For the text-containing cell, return its midpoint in [x, y] coordinate format. 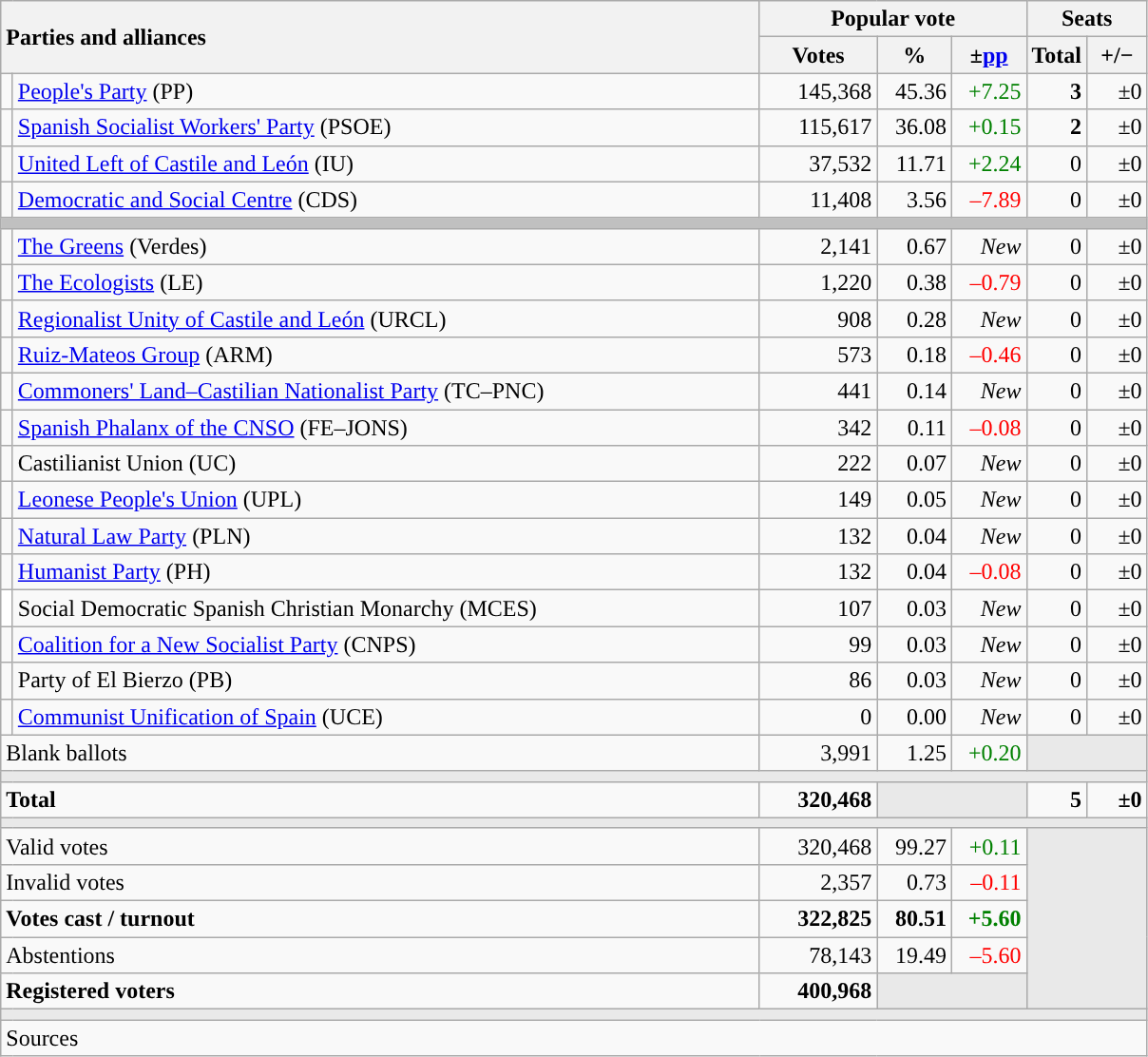
1.25 [914, 753]
–5.60 [988, 955]
2,357 [818, 882]
0.14 [914, 391]
Sources [574, 1038]
+2.24 [988, 163]
Social Democratic Spanish Christian Monarchy (MCES) [386, 608]
Commoners' Land–Castilian Nationalist Party (TC–PNC) [386, 391]
0.00 [914, 717]
11,408 [818, 200]
+0.20 [988, 753]
99 [818, 644]
36.08 [914, 127]
Democratic and Social Centre (CDS) [386, 200]
0.38 [914, 282]
Registered voters [380, 991]
–7.89 [988, 200]
0.73 [914, 882]
99.27 [914, 846]
Votes [818, 55]
Invalid votes [380, 882]
78,143 [818, 955]
Humanist Party (PH) [386, 572]
Seats [1087, 19]
0.05 [914, 500]
115,617 [818, 127]
322,825 [818, 918]
11.71 [914, 163]
149 [818, 500]
19.49 [914, 955]
Spanish Socialist Workers' Party (PSOE) [386, 127]
–0.11 [988, 882]
Regionalist Unity of Castile and León (URCL) [386, 318]
0.18 [914, 355]
Valid votes [380, 846]
Parties and alliances [380, 37]
Spanish Phalanx of the CNSO (FE–JONS) [386, 427]
+0.11 [988, 846]
% [914, 55]
908 [818, 318]
Votes cast / turnout [380, 918]
86 [818, 681]
Coalition for a New Socialist Party (CNPS) [386, 644]
0.07 [914, 464]
400,968 [818, 991]
342 [818, 427]
+0.15 [988, 127]
+7.25 [988, 91]
+/− [1118, 55]
3,991 [818, 753]
–0.79 [988, 282]
Communist Unification of Spain (UCE) [386, 717]
573 [818, 355]
The Ecologists (LE) [386, 282]
145,368 [818, 91]
441 [818, 391]
±pp [988, 55]
Natural Law Party (PLN) [386, 536]
–0.46 [988, 355]
107 [818, 608]
Leonese People's Union (UPL) [386, 500]
222 [818, 464]
Party of El Bierzo (PB) [386, 681]
0.28 [914, 318]
0.11 [914, 427]
+5.60 [988, 918]
80.51 [914, 918]
Abstentions [380, 955]
Castilianist Union (UC) [386, 464]
5 [1057, 799]
The Greens (Verdes) [386, 246]
2 [1057, 127]
45.36 [914, 91]
United Left of Castile and León (IU) [386, 163]
Ruiz-Mateos Group (ARM) [386, 355]
Blank ballots [380, 753]
3.56 [914, 200]
0.67 [914, 246]
2,141 [818, 246]
37,532 [818, 163]
People's Party (PP) [386, 91]
Popular vote [893, 19]
3 [1057, 91]
1,220 [818, 282]
